Detect which cell encompasses the target text, then output its (X, Y) center coordinate. 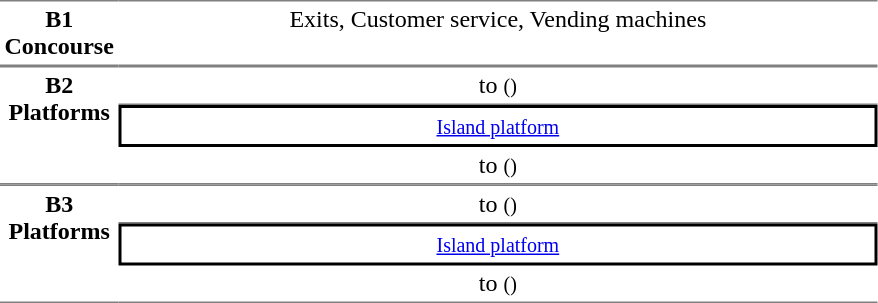
Exits, Customer service, Vending machines (498, 33)
B2Platforms (59, 125)
B3Platforms (59, 243)
B1Concourse (59, 33)
